Return the (X, Y) coordinate for the center point of the cell that contains the specified text.  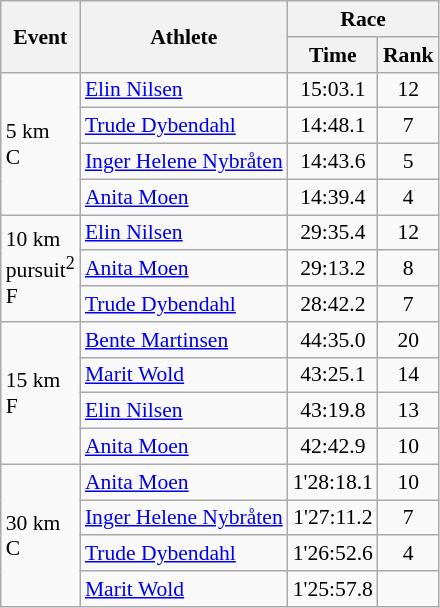
42:42.9 (333, 447)
44:35.0 (333, 340)
14:39.4 (333, 197)
Bente Martinsen (184, 340)
20 (408, 340)
29:13.2 (333, 269)
15:03.1 (333, 90)
1'27:11.2 (333, 518)
1'28:18.1 (333, 482)
Event (40, 36)
13 (408, 411)
14 (408, 375)
43:25.1 (333, 375)
Rank (408, 55)
Time (333, 55)
1'26:52.6 (333, 554)
5 (408, 162)
8 (408, 269)
5 km C (40, 143)
30 km C (40, 535)
29:35.4 (333, 233)
Race (364, 19)
1'25:57.8 (333, 589)
28:42.2 (333, 304)
14:43.6 (333, 162)
14:48.1 (333, 126)
Athlete (184, 36)
15 km F (40, 393)
43:19.8 (333, 411)
10 km pursuit2 F (40, 268)
